Determine the (X, Y) coordinate at the center of the cell enclosing the given text.  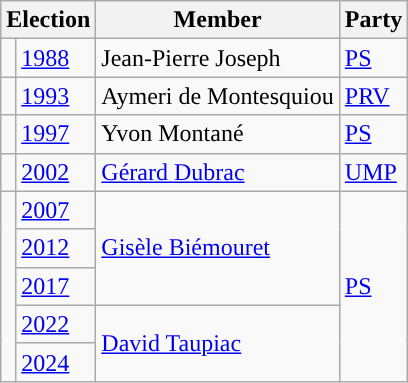
1997 (56, 134)
PRV (373, 96)
2017 (56, 286)
2024 (56, 362)
Gérard Dubrac (218, 172)
David Taupiac (218, 343)
Jean-Pierre Joseph (218, 58)
1993 (56, 96)
Gisèle Biémouret (218, 248)
Yvon Montané (218, 134)
Aymeri de Montesquiou (218, 96)
2012 (56, 248)
2002 (56, 172)
Member (218, 20)
2022 (56, 324)
1988 (56, 58)
Party (373, 20)
2007 (56, 210)
UMP (373, 172)
Election (48, 20)
